Find where the given text appears and provide that cell's center as [x, y] coordinate. 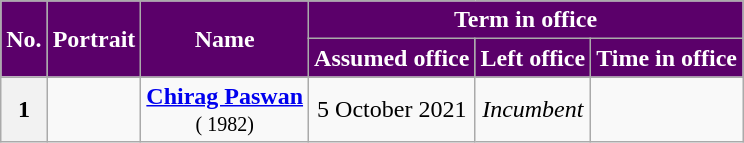
1 [24, 110]
Portrait [94, 39]
Name [225, 39]
5 October 2021 [392, 110]
Incumbent [533, 110]
Chirag Paswan( 1982) [225, 110]
Term in office [526, 20]
No. [24, 39]
Left office [533, 58]
Time in office [667, 58]
Assumed office [392, 58]
